Scan for the cell matching the given text and deliver its (x, y) coordinate at center. 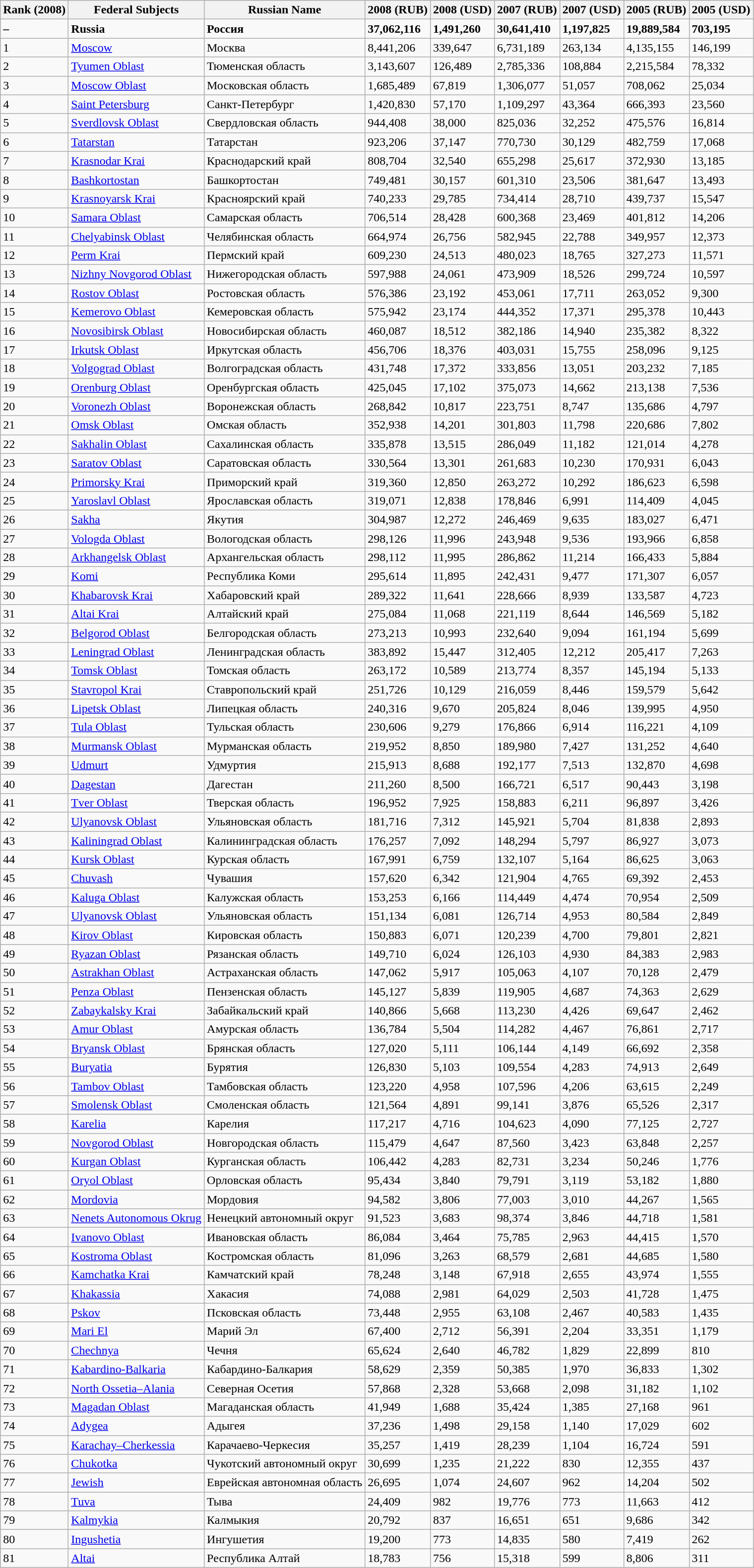
1,880 (721, 1181)
Вологодская область (285, 538)
16,651 (527, 1520)
Пензенская область (285, 992)
Рязанская область (285, 954)
261,683 (527, 463)
13 (35, 274)
342 (721, 1520)
2,328 (462, 1388)
28,710 (591, 198)
10,817 (462, 406)
228,666 (527, 595)
74 (35, 1426)
982 (462, 1502)
96,897 (656, 803)
273,213 (398, 633)
43,364 (591, 104)
2,098 (591, 1388)
330,564 (398, 463)
10,129 (462, 690)
Москва (285, 48)
114,409 (656, 501)
Sverdlovsk Oblast (136, 123)
79 (35, 1520)
Омская область (285, 425)
8,500 (462, 784)
189,980 (527, 746)
32,252 (591, 123)
53,182 (656, 1181)
1,491,260 (462, 29)
11,996 (462, 538)
63 (35, 1218)
193,966 (656, 538)
11,571 (721, 255)
453,061 (527, 293)
15,547 (721, 198)
6,211 (591, 803)
4,958 (462, 1086)
666,393 (656, 104)
69,392 (656, 878)
127,020 (398, 1048)
Russian Name (285, 10)
8,046 (591, 708)
3,876 (591, 1105)
166,721 (527, 784)
7,185 (721, 369)
1,235 (462, 1464)
Ленинградская область (285, 652)
Московская область (285, 85)
9,536 (591, 538)
77 (35, 1483)
203,232 (656, 369)
114,449 (527, 897)
9,094 (591, 633)
2,785,336 (527, 66)
Чукотский автономный округ (285, 1464)
76,861 (656, 1029)
651 (591, 1520)
Калужская область (285, 897)
298,112 (398, 558)
1,197,825 (591, 29)
Rank (2008) (35, 10)
2,983 (721, 954)
8,644 (591, 614)
74,088 (398, 1294)
37,062,116 (398, 29)
14,204 (656, 1483)
289,322 (398, 595)
55 (35, 1067)
2007 (USD) (591, 10)
153,253 (398, 897)
170,931 (656, 463)
5,917 (462, 973)
78 (35, 1502)
14,662 (591, 387)
77,003 (527, 1199)
3,073 (721, 841)
7,536 (721, 387)
383,892 (398, 652)
1,776 (721, 1162)
10,993 (462, 633)
74,363 (656, 992)
475,576 (656, 123)
3,840 (462, 1181)
216,059 (527, 690)
10,230 (591, 463)
11,182 (591, 444)
46,782 (527, 1350)
502 (721, 1483)
235,382 (656, 331)
5,103 (462, 1067)
5,884 (721, 558)
1,420,830 (398, 104)
4,950 (721, 708)
Russia (136, 29)
Kabardino-Balkaria (136, 1369)
961 (721, 1407)
1,074 (462, 1483)
4,647 (462, 1142)
98,374 (527, 1218)
10,597 (721, 274)
7,427 (591, 746)
333,856 (527, 369)
576,386 (398, 293)
243,948 (527, 538)
286,049 (527, 444)
600,368 (527, 217)
4,107 (591, 973)
2,681 (591, 1256)
319,360 (398, 482)
Пермский край (285, 255)
30,157 (462, 180)
104,623 (527, 1124)
1,555 (721, 1275)
119,905 (527, 992)
381,647 (656, 180)
21,222 (527, 1464)
Primorsky Krai (136, 482)
17,371 (591, 312)
Ростовская область (285, 293)
Sakha (136, 519)
26 (35, 519)
Ненецкий автономный округ (285, 1218)
4,090 (591, 1124)
12,355 (656, 1464)
23,192 (462, 293)
34 (35, 671)
17,029 (656, 1426)
349,957 (656, 237)
460,087 (398, 331)
132,870 (656, 765)
Karachay–Cherkessia (136, 1445)
48 (35, 935)
1,385 (591, 1407)
708,062 (656, 85)
4,109 (721, 727)
4 (35, 104)
Смоленская область (285, 1105)
Башкортостан (285, 180)
11,895 (462, 576)
808,704 (398, 161)
35,424 (527, 1407)
431,748 (398, 369)
9,279 (462, 727)
4,149 (591, 1048)
Leningrad Oblast (136, 652)
9,635 (591, 519)
Еврейская автономная область (285, 1483)
601,310 (527, 180)
95,434 (398, 1181)
121,904 (527, 878)
3,263 (462, 1256)
3,423 (591, 1142)
120,239 (527, 935)
7,802 (721, 425)
157,620 (398, 878)
4,426 (591, 1010)
1,475 (721, 1294)
6,858 (721, 538)
4,700 (591, 935)
13,515 (462, 444)
5,111 (462, 1048)
17 (35, 350)
4,797 (721, 406)
11,068 (462, 614)
Vologda Oblast (136, 538)
8,806 (656, 1558)
86,927 (656, 841)
37,147 (462, 142)
135,686 (656, 406)
140,866 (398, 1010)
923,206 (398, 142)
40 (35, 784)
Nizhny Novgorod Oblast (136, 274)
1,179 (721, 1331)
4,278 (721, 444)
73 (35, 1407)
8 (35, 180)
12,212 (591, 652)
Novosibirsk Oblast (136, 331)
480,023 (527, 255)
33 (35, 652)
57 (35, 1105)
262 (721, 1539)
Карелия (285, 1124)
Краснодарский край (285, 161)
1,498 (462, 1426)
3,119 (591, 1181)
Penza Oblast (136, 992)
61 (35, 1181)
82,731 (527, 1162)
263,172 (398, 671)
17,102 (462, 387)
2,249 (721, 1086)
Mordovia (136, 1199)
456,706 (398, 350)
6,024 (462, 954)
6,342 (462, 878)
2,640 (462, 1350)
Ингушетия (285, 1539)
9 (35, 198)
749,481 (398, 180)
80,584 (656, 916)
148,294 (527, 841)
2,629 (721, 992)
64 (35, 1237)
13,185 (721, 161)
Samara Oblast (136, 217)
78,332 (721, 66)
Tula Oblast (136, 727)
158,883 (527, 803)
Кировская область (285, 935)
Moscow (136, 48)
86,084 (398, 1237)
1,685,489 (398, 85)
2005 (USD) (721, 10)
1,104 (591, 1445)
81,838 (656, 821)
10,589 (462, 671)
28 (35, 558)
Костромская область (285, 1256)
7 (35, 161)
Иркутская область (285, 350)
5,797 (591, 841)
375,073 (527, 387)
Забайкальский край (285, 1010)
Smolensk Oblast (136, 1105)
425,045 (398, 387)
Камчатский край (285, 1275)
Saratov Oblast (136, 463)
2,955 (462, 1313)
78,248 (398, 1275)
13,051 (591, 369)
299,724 (656, 274)
150,883 (398, 935)
3,464 (462, 1237)
6,991 (591, 501)
24,061 (462, 274)
73,448 (398, 1313)
13,301 (462, 463)
23,506 (591, 180)
4,891 (462, 1105)
4,716 (462, 1124)
5,182 (721, 614)
87,560 (527, 1142)
20 (35, 406)
106,144 (527, 1048)
75,785 (527, 1237)
139,995 (656, 708)
319,071 (398, 501)
17,711 (591, 293)
258,096 (656, 350)
Россия (285, 29)
602 (721, 1426)
75 (35, 1445)
Ярославская область (285, 501)
3,426 (721, 803)
25,034 (721, 85)
Чечня (285, 1350)
17,372 (462, 369)
Tomsk Oblast (136, 671)
Bashkortostan (136, 180)
14,201 (462, 425)
Tatarstan (136, 142)
215,913 (398, 765)
2008 (USD) (462, 10)
133,587 (656, 595)
32,540 (462, 161)
Мордовия (285, 1199)
12,373 (721, 237)
60 (35, 1162)
8,357 (591, 671)
12,850 (462, 482)
44,685 (656, 1256)
16,814 (721, 123)
Свердловская область (285, 123)
8,939 (591, 595)
Хабаровский край (285, 595)
2,963 (591, 1237)
8,688 (462, 765)
Республика Коми (285, 576)
7,263 (721, 652)
2,204 (591, 1331)
304,987 (398, 519)
8,441,206 (398, 48)
Хакасия (285, 1294)
5,133 (721, 671)
Кабардино-Балкария (285, 1369)
5,668 (462, 1010)
18,783 (398, 1558)
6,166 (462, 897)
15,755 (591, 350)
2,317 (721, 1105)
84,383 (656, 954)
79,801 (656, 935)
6,081 (462, 916)
240,316 (398, 708)
54 (35, 1048)
30,129 (591, 142)
Бурятия (285, 1067)
24,409 (398, 1502)
Khabarovsk Krai (136, 595)
2,453 (721, 878)
597,988 (398, 274)
2,727 (721, 1124)
Тульская область (285, 727)
86,625 (656, 860)
81,096 (398, 1256)
756 (462, 1558)
Arkhangelsk Oblast (136, 558)
Татарстан (285, 142)
311 (721, 1558)
2,893 (721, 821)
69,647 (656, 1010)
74,913 (656, 1067)
65,624 (398, 1350)
2,359 (462, 1369)
57,868 (398, 1388)
1,570 (721, 1237)
4,206 (591, 1086)
15 (35, 312)
149,710 (398, 954)
6,471 (721, 519)
41 (35, 803)
286,862 (527, 558)
65 (35, 1256)
Kemerovo Oblast (136, 312)
3,198 (721, 784)
2,821 (721, 935)
223,751 (527, 406)
3,683 (462, 1218)
12 (35, 255)
4,045 (721, 501)
5,164 (591, 860)
26,695 (398, 1483)
66 (35, 1275)
706,514 (398, 217)
38,000 (462, 123)
Mari El (136, 1331)
327,273 (656, 255)
4,765 (591, 878)
2,462 (721, 1010)
36 (35, 708)
580 (591, 1539)
Kirov Oblast (136, 935)
– (35, 29)
80 (35, 1539)
Krasnoyarsk Krai (136, 198)
Kostroma Oblast (136, 1256)
2,257 (721, 1142)
609,230 (398, 255)
582,945 (527, 237)
23,174 (462, 312)
58,629 (398, 1369)
7,513 (591, 765)
401,812 (656, 217)
Новгородская область (285, 1142)
69 (35, 1331)
145,127 (398, 992)
43 (35, 841)
339,647 (462, 48)
25,617 (591, 161)
132,107 (527, 860)
Кемеровская область (285, 312)
1,109,297 (527, 104)
6,057 (721, 576)
Chelyabinsk Oblast (136, 237)
2008 (RUB) (398, 10)
Ivanovo Oblast (136, 1237)
25 (35, 501)
6,759 (462, 860)
9,686 (656, 1520)
Воронежская область (285, 406)
Kaluga Oblast (136, 897)
Марий Эл (285, 1331)
11,798 (591, 425)
40,583 (656, 1313)
151,134 (398, 916)
18,526 (591, 274)
770,730 (527, 142)
3,148 (462, 1275)
44,718 (656, 1218)
211,260 (398, 784)
67,400 (398, 1331)
28,239 (527, 1445)
Санкт-Петербург (285, 104)
19,776 (527, 1502)
Oryol Oblast (136, 1181)
3,143,607 (398, 66)
114,282 (527, 1029)
Калмыкия (285, 1520)
14,835 (527, 1539)
17,068 (721, 142)
115,479 (398, 1142)
Astrakhan Oblast (136, 973)
Yaroslavl Oblast (136, 501)
Ставропольский край (285, 690)
Архангельская область (285, 558)
106,442 (398, 1162)
18,765 (591, 255)
Tver Oblast (136, 803)
4,687 (591, 992)
68,579 (527, 1256)
Волгоградская область (285, 369)
Altai Krai (136, 614)
126,489 (462, 66)
46 (35, 897)
312,405 (527, 652)
439,737 (656, 198)
Belgorod Oblast (136, 633)
43,974 (656, 1275)
53,668 (527, 1388)
Kamchatka Krai (136, 1275)
2 (35, 66)
Новосибирская область (285, 331)
145,921 (527, 821)
301,803 (527, 425)
24,607 (527, 1483)
Irkutsk Oblast (136, 350)
176,866 (527, 727)
Ingushetia (136, 1539)
18,512 (462, 331)
108,884 (591, 66)
9,477 (591, 576)
94,582 (398, 1199)
268,842 (398, 406)
4,930 (591, 954)
Якутия (285, 519)
27,168 (656, 1407)
14,940 (591, 331)
944,408 (398, 123)
6,043 (721, 463)
6,914 (591, 727)
1,306,077 (527, 85)
Курганская область (285, 1162)
176,257 (398, 841)
145,194 (656, 671)
166,433 (656, 558)
Тамбовская область (285, 1086)
39 (35, 765)
68 (35, 1313)
11,995 (462, 558)
20,792 (398, 1520)
Республика Алтай (285, 1558)
1,102 (721, 1388)
Мурманская область (285, 746)
22,788 (591, 237)
Алтайский край (285, 614)
19 (35, 387)
335,878 (398, 444)
Карачаево-Черкесия (285, 1445)
123,220 (398, 1086)
Саратовская область (285, 463)
703,195 (721, 29)
13,493 (721, 180)
North Ossetia–Alania (136, 1388)
72 (35, 1388)
219,952 (398, 746)
Khakassia (136, 1294)
178,846 (527, 501)
Северная Осетия (285, 1388)
Нижегородская область (285, 274)
205,417 (656, 652)
18 (35, 369)
51 (35, 992)
Челябинская область (285, 237)
Moscow Oblast (136, 85)
352,938 (398, 425)
473,909 (527, 274)
2,712 (462, 1331)
Stavropol Krai (136, 690)
10,443 (721, 312)
7,925 (462, 803)
30,699 (398, 1464)
2,509 (721, 897)
51,057 (591, 85)
1,302 (721, 1369)
107,596 (527, 1086)
12,838 (462, 501)
33,351 (656, 1331)
42 (35, 821)
5,504 (462, 1029)
Sakhalin Oblast (136, 444)
Volgograd Oblast (136, 369)
186,623 (656, 482)
6,598 (721, 482)
11 (35, 237)
29,158 (527, 1426)
Сахалинская область (285, 444)
1,970 (591, 1369)
22 (35, 444)
Perm Krai (136, 255)
15,447 (462, 652)
38 (35, 746)
121,564 (398, 1105)
Тюменская область (285, 66)
71 (35, 1369)
Томская область (285, 671)
11,214 (591, 558)
70 (35, 1350)
Komi (136, 576)
3,010 (591, 1199)
Ryazan Oblast (136, 954)
Udmurt (136, 765)
171,307 (656, 576)
50,385 (527, 1369)
50,246 (656, 1162)
22,899 (656, 1350)
126,830 (398, 1067)
64,029 (527, 1294)
263,134 (591, 48)
37 (35, 727)
37,236 (398, 1426)
27 (35, 538)
15,318 (527, 1558)
196,952 (398, 803)
9,125 (721, 350)
58 (35, 1124)
10,292 (591, 482)
24,513 (462, 255)
67 (35, 1294)
44,415 (656, 1237)
263,272 (527, 482)
49 (35, 954)
2,215,584 (656, 66)
Adygea (136, 1426)
Красноярский край (285, 198)
19,200 (398, 1539)
30 (35, 595)
2,503 (591, 1294)
Federal Subjects (136, 10)
30,641,410 (527, 29)
Курская область (285, 860)
962 (591, 1483)
599 (591, 1558)
6,517 (591, 784)
382,186 (527, 331)
Ивановская область (285, 1237)
26,756 (462, 237)
7,092 (462, 841)
2,649 (721, 1067)
232,640 (527, 633)
23,469 (591, 217)
Амурская область (285, 1029)
14,206 (721, 217)
41,728 (656, 1294)
126,714 (527, 916)
183,027 (656, 519)
837 (462, 1520)
Тверская область (285, 803)
70,128 (656, 973)
117,217 (398, 1124)
11,663 (656, 1502)
146,199 (721, 48)
Amur Oblast (136, 1029)
2,981 (462, 1294)
Удмуртия (285, 765)
Nenets Autonomous Okrug (136, 1218)
Tyumen Oblast (136, 66)
105,063 (527, 973)
1,581 (721, 1218)
21 (35, 425)
2,849 (721, 916)
Saint Petersburg (136, 104)
126,103 (527, 954)
44 (35, 860)
Pskov (136, 1313)
Buryatia (136, 1067)
47 (35, 916)
99,141 (527, 1105)
23 (35, 463)
Orenburg Oblast (136, 387)
1,688 (462, 1407)
35,257 (398, 1445)
81 (35, 1558)
29,785 (462, 198)
403,031 (527, 350)
2,358 (721, 1048)
Lipetsk Oblast (136, 708)
Приморский край (285, 482)
2,467 (591, 1313)
Chechnya (136, 1350)
221,119 (527, 614)
113,230 (527, 1010)
65,526 (656, 1105)
4,698 (721, 765)
18,376 (462, 350)
2007 (RUB) (527, 10)
5,704 (591, 821)
5,642 (721, 690)
5,839 (462, 992)
740,233 (398, 198)
77,125 (656, 1124)
Оренбургская область (285, 387)
59 (35, 1142)
Omsk Oblast (136, 425)
147,062 (398, 973)
Орловская область (285, 1181)
Murmansk Oblast (136, 746)
Rostov Oblast (136, 293)
35 (35, 690)
Липецкая область (285, 708)
1,435 (721, 1313)
31 (35, 614)
Magadan Oblast (136, 1407)
91,523 (398, 1218)
213,138 (656, 387)
246,469 (527, 519)
2005 (RUB) (656, 10)
275,084 (398, 614)
10 (35, 217)
4,135,155 (656, 48)
50 (35, 973)
Karelia (136, 1124)
Kalmykia (136, 1520)
220,686 (656, 425)
44,267 (656, 1199)
28,428 (462, 217)
57,170 (462, 104)
5 (35, 123)
2,655 (591, 1275)
3,806 (462, 1199)
36,833 (656, 1369)
8,850 (462, 746)
825,036 (527, 123)
Тыва (285, 1502)
1,140 (591, 1426)
8,322 (721, 331)
32 (35, 633)
Kurgan Oblast (136, 1162)
8,446 (591, 690)
Самарская область (285, 217)
Tuva (136, 1502)
734,414 (527, 198)
12,272 (462, 519)
Tambov Oblast (136, 1086)
45 (35, 878)
63,615 (656, 1086)
213,774 (527, 671)
230,606 (398, 727)
29 (35, 576)
31,182 (656, 1388)
664,974 (398, 237)
63,108 (527, 1313)
56 (35, 1086)
5,699 (721, 633)
76 (35, 1464)
11,641 (462, 595)
116,221 (656, 727)
1 (35, 48)
6,731,189 (527, 48)
3,234 (591, 1162)
192,177 (527, 765)
70,954 (656, 897)
412 (721, 1502)
1,580 (721, 1256)
14 (35, 293)
7,419 (656, 1539)
Kaliningrad Oblast (136, 841)
444,352 (527, 312)
3,846 (591, 1218)
131,252 (656, 746)
23,560 (721, 104)
Брянская область (285, 1048)
3 (35, 85)
109,554 (527, 1067)
67,819 (462, 85)
16,724 (656, 1445)
6 (35, 142)
9,300 (721, 293)
167,991 (398, 860)
Dagestan (136, 784)
Дагестан (285, 784)
Псковская область (285, 1313)
121,014 (656, 444)
1,419 (462, 1445)
3,063 (721, 860)
1,829 (591, 1350)
830 (591, 1464)
263,052 (656, 293)
4,640 (721, 746)
205,824 (527, 708)
2,717 (721, 1029)
7,312 (462, 821)
24 (35, 482)
6,071 (462, 935)
Bryansk Oblast (136, 1048)
136,784 (398, 1029)
295,614 (398, 576)
655,298 (527, 161)
Zabaykalsky Krai (136, 1010)
Kursk Oblast (136, 860)
19,889,584 (656, 29)
4,723 (721, 595)
181,716 (398, 821)
295,378 (656, 312)
Chuvash (136, 878)
Астраханская область (285, 973)
79,791 (527, 1181)
159,579 (656, 690)
Altai (136, 1558)
8,747 (591, 406)
298,126 (398, 538)
Магаданская область (285, 1407)
372,930 (656, 161)
9,670 (462, 708)
Chukotka (136, 1464)
242,431 (527, 576)
Krasnodar Krai (136, 161)
56,391 (527, 1331)
4,953 (591, 916)
41,949 (398, 1407)
4,474 (591, 897)
482,759 (656, 142)
1,565 (721, 1199)
161,194 (656, 633)
146,569 (656, 614)
63,848 (656, 1142)
2,479 (721, 973)
66,692 (656, 1048)
Novgorod Oblast (136, 1142)
Белгородская область (285, 633)
Калининградская область (285, 841)
4,467 (591, 1029)
Voronezh Oblast (136, 406)
437 (721, 1464)
90,443 (656, 784)
Адыгея (285, 1426)
16 (35, 331)
591 (721, 1445)
Чувашия (285, 878)
810 (721, 1350)
67,918 (527, 1275)
Jewish (136, 1483)
52 (35, 1010)
53 (35, 1029)
62 (35, 1199)
251,726 (398, 690)
575,942 (398, 312)
